Locate the cell with the specified text and output its (x, y) center coordinate. 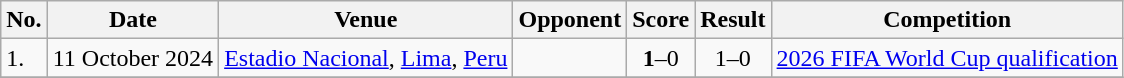
Result (733, 20)
11 October 2024 (132, 58)
Estadio Nacional, Lima, Peru (366, 58)
Date (132, 20)
No. (24, 20)
1. (24, 58)
Score (661, 20)
Opponent (570, 20)
Competition (947, 20)
Venue (366, 20)
2026 FIFA World Cup qualification (947, 58)
